Output the (x, y) coordinate of the center of the cell containing the given text.  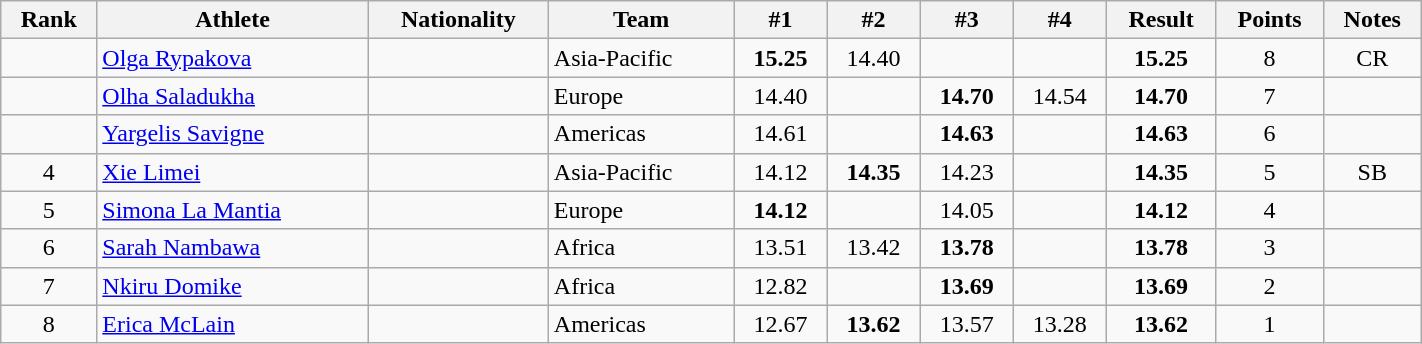
Erica McLain (233, 324)
Rank (49, 20)
CR (1372, 58)
Athlete (233, 20)
1 (1270, 324)
Olha Saladukha (233, 96)
Points (1270, 20)
3 (1270, 248)
13.28 (1060, 324)
#2 (874, 20)
13.51 (780, 248)
12.67 (780, 324)
#4 (1060, 20)
14.05 (966, 210)
13.57 (966, 324)
Olga Rypakova (233, 58)
Team (641, 20)
#3 (966, 20)
14.23 (966, 172)
#1 (780, 20)
SB (1372, 172)
Nkiru Domike (233, 286)
Result (1160, 20)
13.42 (874, 248)
14.54 (1060, 96)
Simona La Mantia (233, 210)
2 (1270, 286)
12.82 (780, 286)
14.61 (780, 134)
Notes (1372, 20)
Sarah Nambawa (233, 248)
Xie Limei (233, 172)
Nationality (458, 20)
Yargelis Savigne (233, 134)
